Locate the cell with the specified text and output its [X, Y] center coordinate. 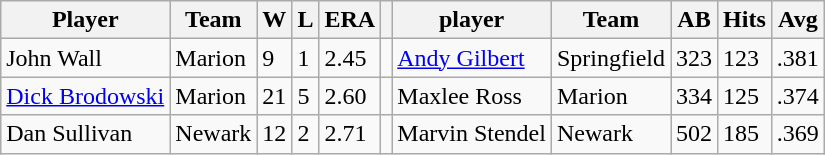
Hits [745, 20]
Marvin Stendel [472, 134]
2 [306, 134]
John Wall [86, 58]
1 [306, 58]
21 [274, 96]
W [274, 20]
Avg [798, 20]
.374 [798, 96]
2.45 [350, 58]
334 [694, 96]
Maxlee Ross [472, 96]
185 [745, 134]
323 [694, 58]
125 [745, 96]
Andy Gilbert [472, 58]
ERA [350, 20]
2.71 [350, 134]
123 [745, 58]
Player [86, 20]
Dan Sullivan [86, 134]
AB [694, 20]
.369 [798, 134]
Springfield [610, 58]
Dick Brodowski [86, 96]
2.60 [350, 96]
L [306, 20]
.381 [798, 58]
12 [274, 134]
9 [274, 58]
502 [694, 134]
player [472, 20]
5 [306, 96]
